Scan for the cell matching the given text and deliver its (X, Y) coordinate at center. 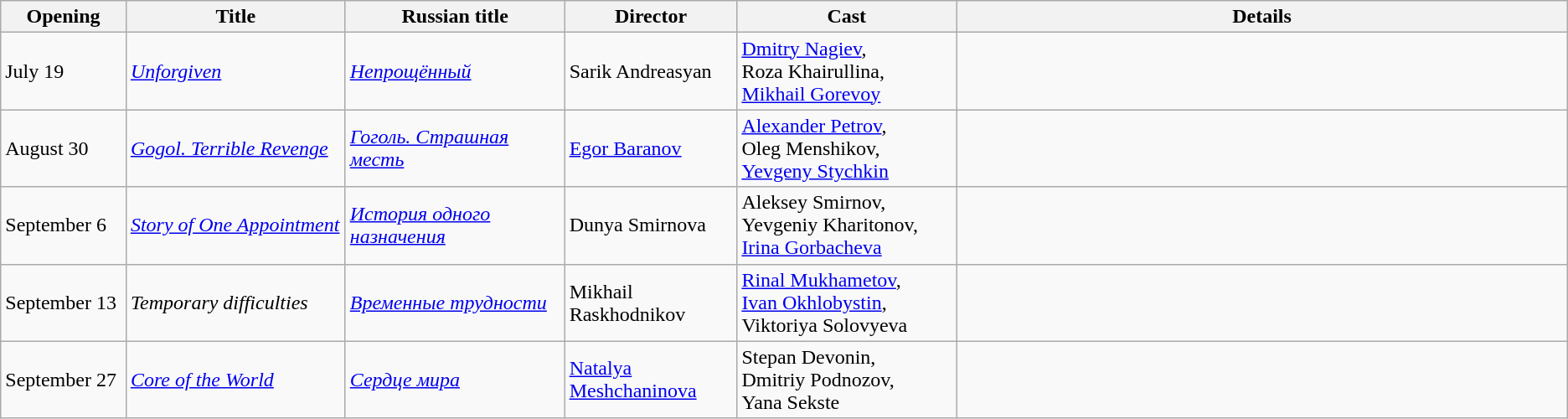
Гоголь. Страшная месть (455, 148)
Rinal Mukhametov, Ivan Okhlobystin, Viktoriya Solovyeva (847, 303)
September 6 (64, 225)
Russian title (455, 17)
August 30 (64, 148)
Core of the World (235, 380)
Unforgiven (235, 71)
September 27 (64, 380)
Story of One Appointment (235, 225)
Natalya Meshchaninova (651, 380)
Details (1262, 17)
История одного назначения (455, 225)
Opening (64, 17)
Dunya Smirnova (651, 225)
Временные трудности (455, 303)
Непрощённый (455, 71)
Title (235, 17)
Sarik Andreasyan (651, 71)
Mikhail Raskhodnikov (651, 303)
Alexander Petrov, Oleg Menshikov, Yevgeny Stychkin (847, 148)
Aleksey Smirnov, Yevgeniy Kharitonov, Irina Gorbacheva (847, 225)
Stepan Devonin, Dmitriy Podnozov, Yana Sekste (847, 380)
Director (651, 17)
Dmitry Nagiev, Roza Khairullina, Mikhail Gorevoy (847, 71)
Gogol. Terrible Revenge (235, 148)
Сердце мира (455, 380)
Temporary difficulties (235, 303)
September 13 (64, 303)
July 19 (64, 71)
Egor Baranov (651, 148)
Cast (847, 17)
